Scan for the cell matching the given text and deliver its [x, y] coordinate at center. 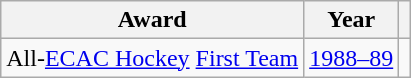
All-ECAC Hockey First Team [152, 58]
Award [152, 20]
1988–89 [352, 58]
Year [352, 20]
